Scan for the cell matching the given text and deliver its (x, y) coordinate at center. 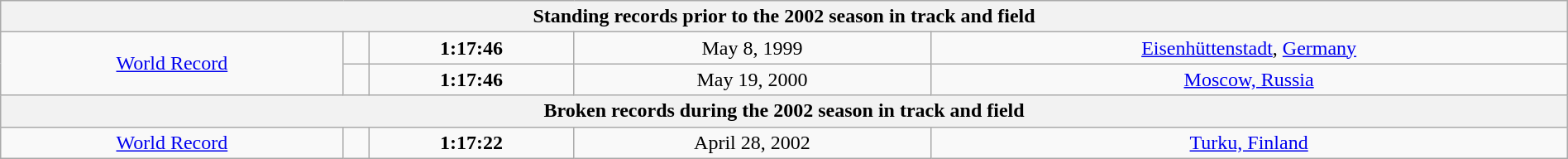
Broken records during the 2002 season in track and field (784, 111)
Eisenhüttenstadt, Germany (1249, 48)
1:17:22 (471, 142)
Standing records prior to the 2002 season in track and field (784, 17)
Moscow, Russia (1249, 79)
Turku, Finland (1249, 142)
May 8, 1999 (753, 48)
April 28, 2002 (753, 142)
May 19, 2000 (753, 79)
